Search for the cell housing the specified text and yield its [x, y] center coordinate. 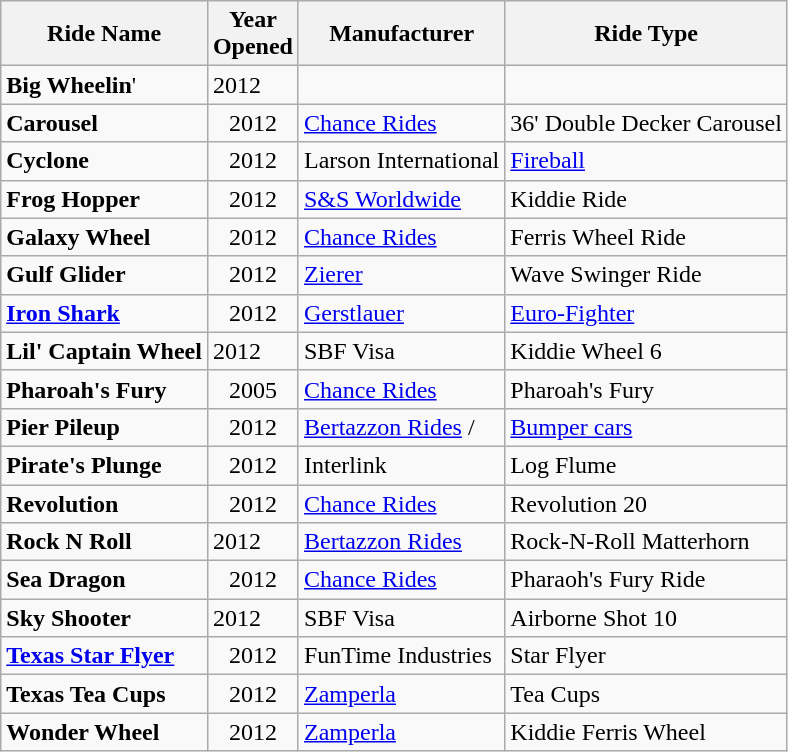
Fireball [646, 161]
S&S Worldwide [401, 199]
36' Double Decker Carousel [646, 123]
Pier Pileup [104, 427]
Euro-Fighter [646, 313]
Pirate's Plunge [104, 465]
Interlink [401, 465]
Lil' Captain Wheel [104, 351]
Revolution 20 [646, 503]
Ferris Wheel Ride [646, 237]
Bertazzon Rides [401, 542]
Rock N Roll [104, 542]
Ride Name [104, 34]
Sea Dragon [104, 580]
Sky Shooter [104, 618]
Kiddie Wheel 6 [646, 351]
2005 [252, 389]
Gulf Glider [104, 275]
Pharaoh's Fury Ride [646, 580]
Kiddie Ride [646, 199]
Larson International [401, 161]
Galaxy Wheel [104, 237]
Year Opened [252, 34]
Texas Tea Cups [104, 694]
Iron Shark [104, 313]
Tea Cups [646, 694]
Wonder Wheel [104, 732]
Gerstlauer [401, 313]
Star Flyer [646, 656]
Carousel [104, 123]
Big Wheelin' [104, 85]
Zierer [401, 275]
FunTime Industries [401, 656]
Cyclone [104, 161]
Texas Star Flyer [104, 656]
Airborne Shot 10 [646, 618]
Log Flume [646, 465]
Bertazzon Rides / [401, 427]
Ride Type [646, 34]
Frog Hopper [104, 199]
Rock-N-Roll Matterhorn [646, 542]
Manufacturer [401, 34]
Kiddie Ferris Wheel [646, 732]
Bumper cars [646, 427]
Revolution [104, 503]
Wave Swinger Ride [646, 275]
